Provide the (x, y) coordinate of the cell's center where the given text is located.  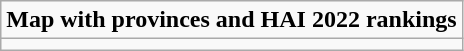
Map with provinces and HAI 2022 rankings (232, 20)
